Capture the cell that displays the provided text and extract its (x, y) central coordinate. 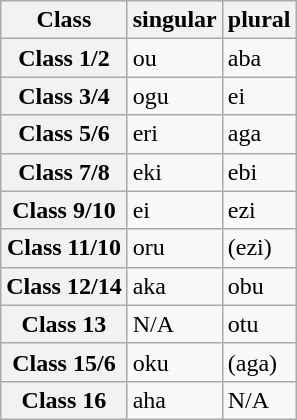
Class 3/4 (64, 96)
plural (259, 20)
ezi (259, 210)
Class 12/14 (64, 286)
aba (259, 58)
Class 13 (64, 324)
Class (64, 20)
ogu (174, 96)
oru (174, 248)
Class 15/6 (64, 362)
ebi (259, 172)
Class 9/10 (64, 210)
ou (174, 58)
aha (174, 400)
(aga) (259, 362)
aga (259, 134)
oku (174, 362)
aka (174, 286)
Class 1/2 (64, 58)
obu (259, 286)
eki (174, 172)
Class 11/10 (64, 248)
Class 16 (64, 400)
eri (174, 134)
Class 5/6 (64, 134)
singular (174, 20)
Class 7/8 (64, 172)
(ezi) (259, 248)
otu (259, 324)
